Locate the cell with the specified text and output its (x, y) center coordinate. 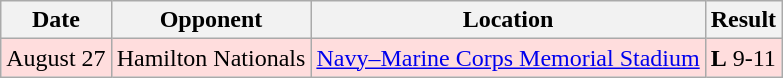
Navy–Marine Corps Memorial Stadium (508, 58)
Result (743, 20)
Location (508, 20)
Opponent (211, 20)
August 27 (56, 58)
L 9-11 (743, 58)
Date (56, 20)
Hamilton Nationals (211, 58)
